For the text-containing cell, return its midpoint in (X, Y) coordinate format. 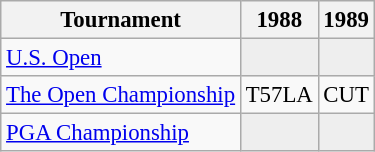
Tournament (121, 20)
1989 (346, 20)
The Open Championship (121, 95)
T57LA (279, 95)
CUT (346, 95)
U.S. Open (121, 58)
PGA Championship (121, 133)
1988 (279, 20)
